Scan for the cell matching the given text and deliver its (x, y) coordinate at center. 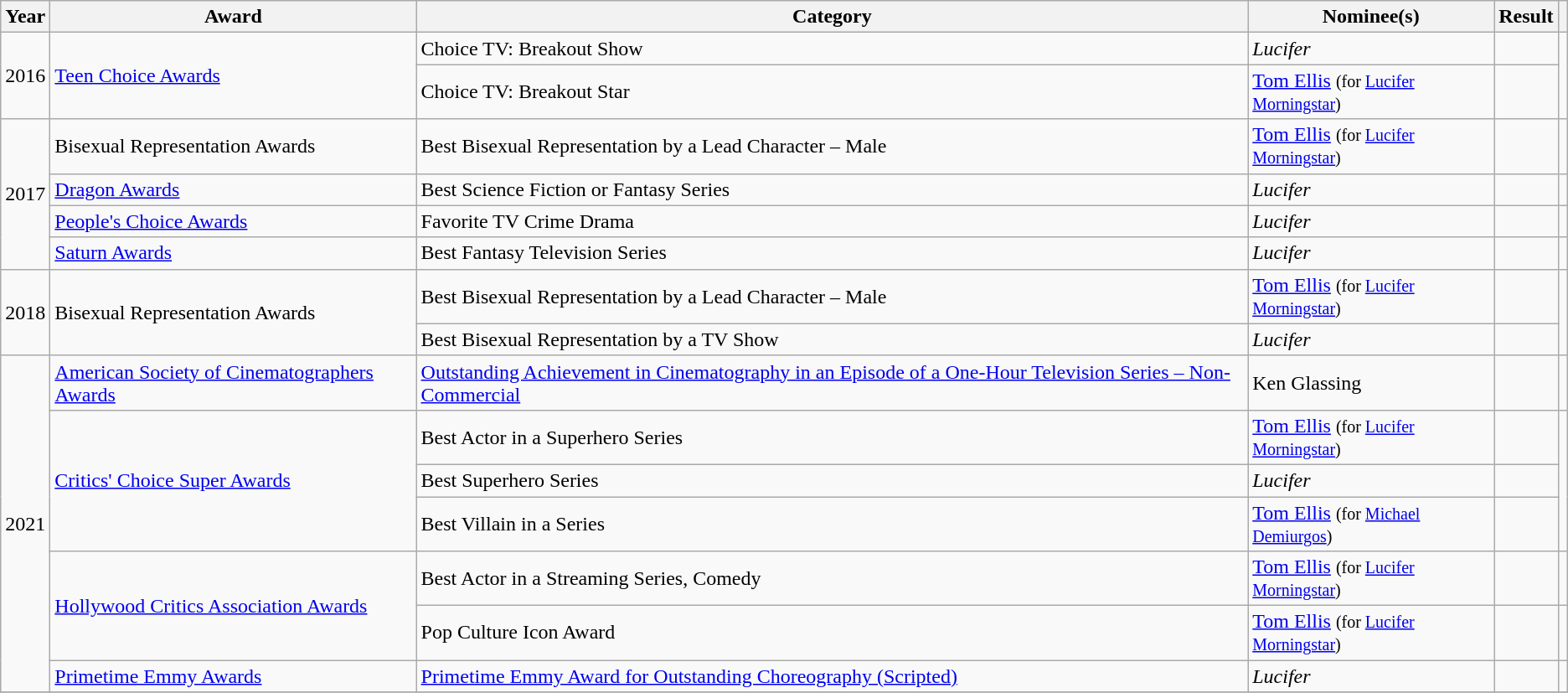
Dragon Awards (233, 189)
2017 (25, 194)
Primetime Emmy Awards (233, 676)
Pop Culture Icon Award (833, 634)
Best Science Fiction or Fantasy Series (833, 189)
Choice TV: Breakout Show (833, 49)
2016 (25, 75)
American Society of Cinematographers Awards (233, 382)
Result (1526, 17)
2018 (25, 312)
Primetime Emmy Award for Outstanding Choreography (Scripted) (833, 676)
Best Actor in a Superhero Series (833, 437)
Favorite TV Crime Drama (833, 221)
Choice TV: Breakout Star (833, 92)
Best Superhero Series (833, 480)
Critics' Choice Super Awards (233, 480)
Nominee(s) (1371, 17)
Best Fantasy Television Series (833, 253)
Year (25, 17)
Hollywood Critics Association Awards (233, 606)
Best Villain in a Series (833, 523)
People's Choice Awards (233, 221)
Teen Choice Awards (233, 75)
Best Bisexual Representation by a TV Show (833, 339)
Saturn Awards (233, 253)
Award (233, 17)
Ken Glassing (1371, 382)
Outstanding Achievement in Cinematography in an Episode of a One-Hour Television Series – Non-Commercial (833, 382)
Tom Ellis (for Michael Demiurgos) (1371, 523)
Best Actor in a Streaming Series, Comedy (833, 578)
2021 (25, 523)
Category (833, 17)
